Scan for the cell matching the given text and deliver its [X, Y] coordinate at center. 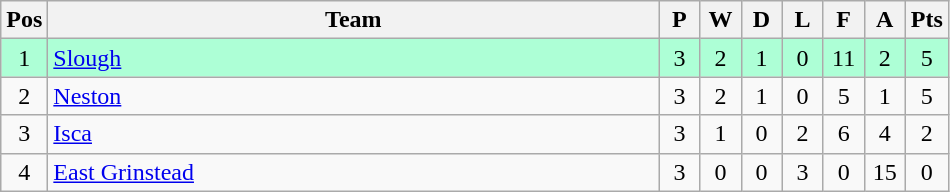
6 [844, 134]
Team [354, 20]
Neston [354, 96]
Isca [354, 134]
Slough [354, 58]
L [802, 20]
F [844, 20]
Pts [926, 20]
A [884, 20]
D [762, 20]
15 [884, 172]
W [720, 20]
11 [844, 58]
P [680, 20]
East Grinstead [354, 172]
Pos [24, 20]
